Capture the cell that displays the provided text and extract its (x, y) central coordinate. 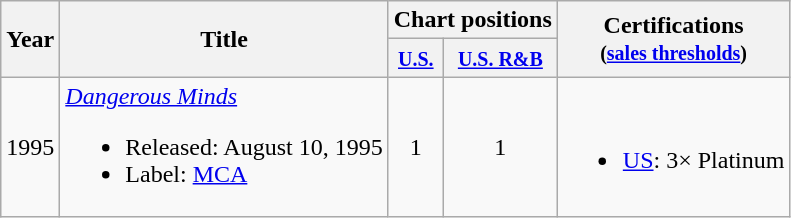
US: 3× Platinum (674, 147)
Chart positions (472, 20)
Certifications(sales thresholds) (674, 39)
1995 (30, 147)
U.S. R&B (500, 58)
U.S. (416, 58)
Year (30, 39)
Title (224, 39)
Dangerous MindsReleased: August 10, 1995Label: MCA (224, 147)
